Provide the [x, y] coordinate of the cell's center where the given text is located.  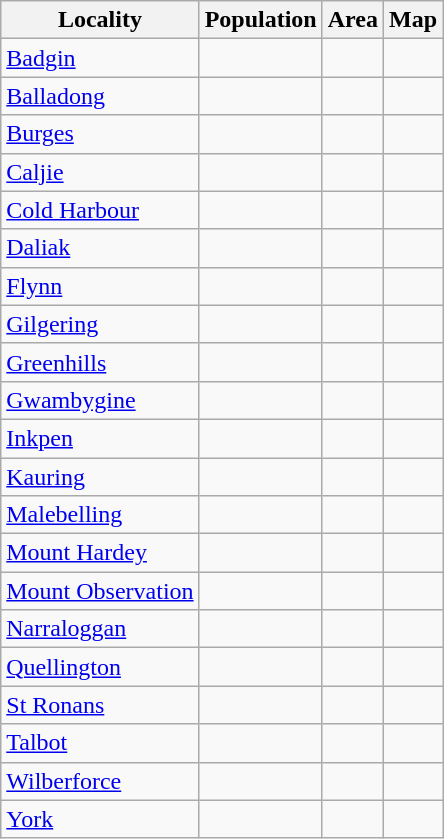
Area [352, 20]
Wilberforce [100, 781]
Map [412, 20]
Mount Observation [100, 591]
Burges [100, 134]
Caljie [100, 172]
Badgin [100, 58]
Daliak [100, 248]
Greenhills [100, 362]
Locality [100, 20]
Quellington [100, 667]
Talbot [100, 743]
Narraloggan [100, 629]
Kauring [100, 477]
Gwambygine [100, 400]
York [100, 819]
Balladong [100, 96]
Population [260, 20]
Gilgering [100, 324]
Cold Harbour [100, 210]
Malebelling [100, 515]
Mount Hardey [100, 553]
Inkpen [100, 438]
Flynn [100, 286]
St Ronans [100, 705]
